Output the [X, Y] coordinate of the center of the cell containing the given text.  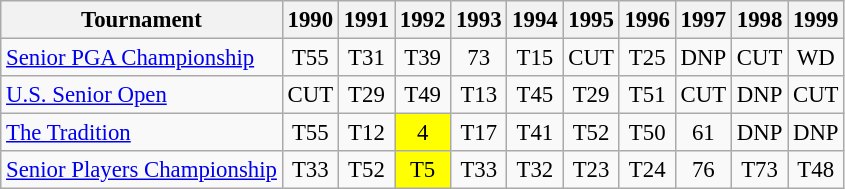
T45 [535, 95]
76 [703, 170]
Senior Players Championship [142, 170]
The Tradition [142, 133]
T24 [647, 170]
T12 [366, 133]
73 [479, 58]
T23 [591, 170]
1994 [535, 20]
1990 [310, 20]
1991 [366, 20]
T32 [535, 170]
1997 [703, 20]
1999 [816, 20]
T51 [647, 95]
T5 [422, 170]
T39 [422, 58]
U.S. Senior Open [142, 95]
T48 [816, 170]
T13 [479, 95]
T17 [479, 133]
1998 [759, 20]
T15 [535, 58]
1996 [647, 20]
61 [703, 133]
WD [816, 58]
T49 [422, 95]
T31 [366, 58]
T25 [647, 58]
1992 [422, 20]
T50 [647, 133]
T73 [759, 170]
4 [422, 133]
Senior PGA Championship [142, 58]
1995 [591, 20]
1993 [479, 20]
T41 [535, 133]
Tournament [142, 20]
